Identify which cell holds the provided text, then report its (x, y) central coordinate. 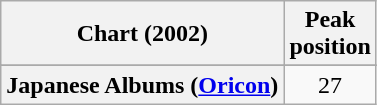
Peakposition (330, 34)
Japanese Albums (Oricon) (142, 85)
27 (330, 85)
Chart (2002) (142, 34)
